Output the [x, y] coordinate of the center of the cell containing the given text.  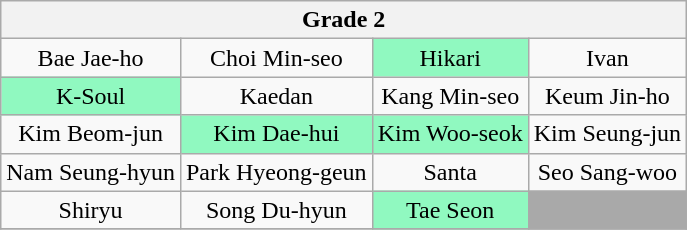
Nam Seung-hyun [91, 172]
Kang Min-seo [450, 96]
Keum Jin-ho [607, 96]
Kim Dae-hui [276, 134]
Kaedan [276, 96]
Hikari [450, 58]
Shiryu [91, 210]
Bae Jae-ho [91, 58]
Grade 2 [344, 20]
Kim Beom-jun [91, 134]
Choi Min-seo [276, 58]
Park Hyeong-geun [276, 172]
Kim Woo-seok [450, 134]
Song Du-hyun [276, 210]
K-Soul [91, 96]
Seo Sang-woo [607, 172]
Tae Seon [450, 210]
Ivan [607, 58]
Santa [450, 172]
Kim Seung-jun [607, 134]
